Detect which cell encompasses the target text, then output its (X, Y) center coordinate. 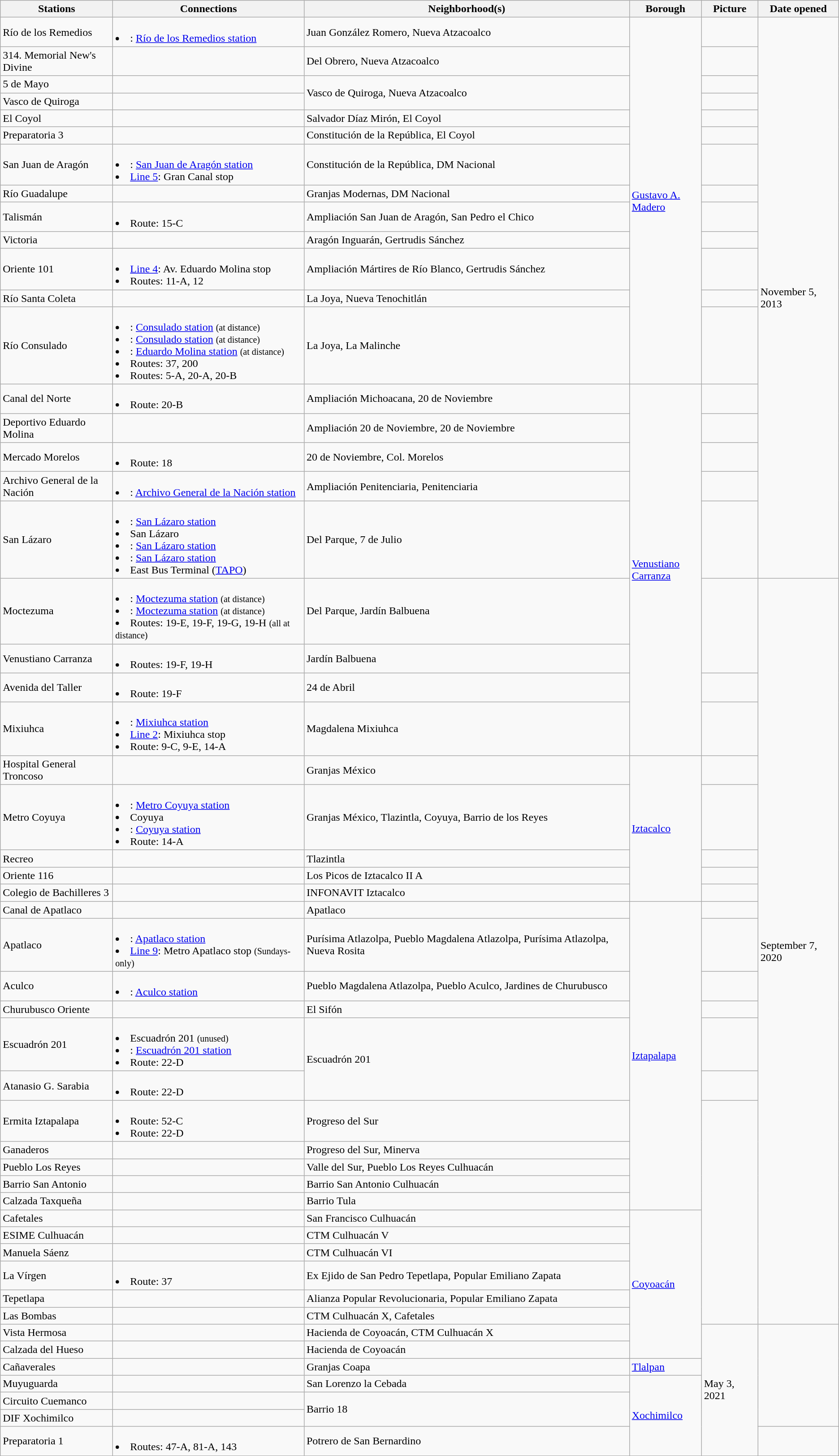
Routes: 47-A, 81-A, 143 (209, 1441)
San Lázaro (56, 539)
Pueblo Los Reyes (56, 1167)
Route: 15-C (209, 217)
Del Parque, Jardín Balbuena (467, 611)
: Archivo General de la Nación station (209, 487)
Cañaverales (56, 1367)
Vasco de Quiroga (56, 101)
Río Guadalupe (56, 194)
Atanasio G. Sarabia (56, 1086)
Granjas Modernas, DM Nacional (467, 194)
San Lorenzo la Cebada (467, 1384)
Escuadrón 201 (unused) : Escuadrón 201 station Route: 22-D (209, 1045)
Barrio San Antonio Culhuacán (467, 1184)
Tlalpan (665, 1367)
: Río de los Remedios station (209, 32)
Muyuguarda (56, 1384)
Jardín Balbuena (467, 659)
Ermita Iztapalapa (56, 1121)
Río Santa Coleta (56, 298)
Pueblo Magdalena Atlazolpa, Pueblo Aculco, Jardines de Churubusco (467, 986)
Route: 22-D (209, 1086)
24 de Abril (467, 687)
DIF Xochimilco (56, 1418)
Metro Coyuya (56, 817)
Victoria (56, 240)
Borough (665, 9)
Hospital General Troncoso (56, 770)
: Apatlaco station Line 9: Metro Apatlaco stop (Sundays-only) (209, 945)
Route: 18 (209, 457)
Routes: 19-F, 19-H (209, 659)
Purísima Atlazolpa, Pueblo Magdalena Atlazolpa, Purísima Atlazolpa, Nueva Rosita (467, 945)
Aculco (56, 986)
Potrero de San Bernardino (467, 1441)
Progreso del Sur (467, 1121)
Preparatoria 1 (56, 1441)
: Aculco station (209, 986)
Ampliación 20 de Noviembre, 20 de Noviembre (467, 428)
Stations (56, 9)
Hacienda de Coyoacán, CTM Culhuacán X (467, 1333)
Alianza Popular Revolucionaria, Popular Emiliano Zapata (467, 1298)
Río de los Remedios (56, 32)
Vista Hermosa (56, 1333)
Granjas Coapa (467, 1367)
CTM Culhuacán VI (467, 1252)
September 7, 2020 (798, 952)
Iztapalapa (665, 1055)
Constitución de la República, DM Nacional (467, 164)
Avenida del Taller (56, 687)
314. Memorial New's Divine (56, 61)
Valle del Sur, Pueblo Los Reyes Culhuacán (467, 1167)
Aragón Inguarán, Gertrudis Sánchez (467, 240)
: San Juan de Aragón station Line 5: Gran Canal stop (209, 164)
Neighborhood(s) (467, 9)
November 5, 2013 (798, 298)
Barrio 18 (467, 1409)
Manuela Sáenz (56, 1252)
Connections (209, 9)
Deportivo Eduardo Molina (56, 428)
Date opened (798, 9)
Coyoacán (665, 1284)
Ampliación San Juan de Aragón, San Pedro el Chico (467, 217)
Magdalena Mixiuhca (467, 728)
Recreo (56, 858)
Granjas México, Tlazintla, Coyuya, Barrio de los Reyes (467, 817)
La Joya, Nueva Tenochitlán (467, 298)
Ampliación Penitenciaria, Penitenciaria (467, 487)
Del Parque, 7 de Julio (467, 539)
: Metro Coyuya station Coyuya : Coyuya station Route: 14-A (209, 817)
Route: 19-F (209, 687)
Route: 20-B (209, 399)
Iztacalco (665, 828)
Oriente 116 (56, 875)
Picture (730, 9)
Constitución de la República, El Coyol (467, 135)
INFONAVIT Iztacalco (467, 892)
Churubusco Oriente (56, 1009)
Route: 52-C Route: 22-D (209, 1121)
Route: 37 (209, 1275)
Circuito Cuemanco (56, 1401)
Salvador Díaz Mirón, El Coyol (467, 118)
Las Bombas (56, 1316)
ESIME Culhuacán (56, 1235)
Moctezuma (56, 611)
Tlazintla (467, 858)
Río Consulado (56, 346)
Ganaderos (56, 1150)
San Francisco Culhuacán (467, 1218)
: Moctezuma station (at distance) : Moctezuma station (at distance) Routes: 19-E, 19-F, 19-G, 19-H (all at distance) (209, 611)
Del Obrero, Nueva Atzacoalco (467, 61)
Barrio Tula (467, 1201)
Mixiuhca (56, 728)
Ex Ejido de San Pedro Tepetlapa, Popular Emiliano Zapata (467, 1275)
5 de Mayo (56, 84)
Preparatoria 3 (56, 135)
San Juan de Aragón (56, 164)
Xochimilco (665, 1416)
Colegio de Bachilleres 3 (56, 892)
May 3, 2021 (730, 1390)
Ampliación Mártires de Río Blanco, Gertrudis Sánchez (467, 269)
: Mixiuhca station Line 2: Mixiuhca stop Route: 9-C, 9-E, 14-A (209, 728)
Vasco de Quiroga, Nueva Atzacoalco (467, 93)
Line 4: Av. Eduardo Molina stop Routes: 11-A, 12 (209, 269)
Hacienda de Coyoacán (467, 1350)
Tepetlapa (56, 1298)
Progreso del Sur, Minerva (467, 1150)
20 de Noviembre, Col. Morelos (467, 457)
Mercado Morelos (56, 457)
Talismán (56, 217)
Calzada del Hueso (56, 1350)
Barrio San Antonio (56, 1184)
Los Picos de Iztacalco II A (467, 875)
El Sifón (467, 1009)
Cafetales (56, 1218)
El Coyol (56, 118)
Ampliación Michoacana, 20 de Noviembre (467, 399)
Juan González Romero, Nueva Atzacoalco (467, 32)
CTM Culhuacán V (467, 1235)
La Vírgen (56, 1275)
Gustavo A. Madero (665, 201)
Canal de Apatlaco (56, 910)
Oriente 101 (56, 269)
: San Lázaro station San Lázaro : San Lázaro station : San Lázaro station East Bus Terminal (TAPO) (209, 539)
Archivo General de la Nación (56, 487)
Canal del Norte (56, 399)
La Joya, La Malinche (467, 346)
CTM Culhuacán X, Cafetales (467, 1316)
: Consulado station (at distance) : Consulado station (at distance) : Eduardo Molina station (at distance) Routes: 37, 200 Routes: 5-A, 20-A, 20-B (209, 346)
Calzada Taxqueña (56, 1201)
Granjas México (467, 770)
